Return [x, y] of the center of cell containing provided text 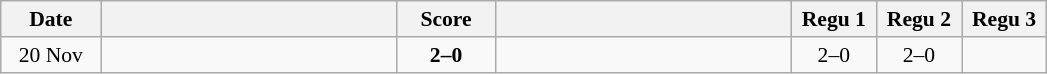
Date [51, 19]
20 Nov [51, 55]
Regu 3 [1004, 19]
Regu 2 [918, 19]
Score [446, 19]
Regu 1 [834, 19]
